Pinpoint the cell where the given text exists, returning its [X, Y] midpoint coordinate. 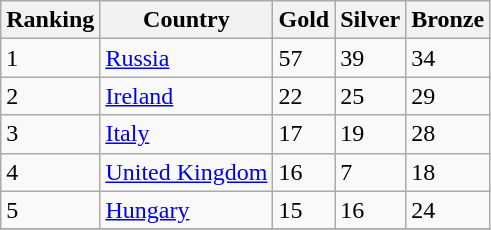
Gold [304, 20]
18 [448, 172]
7 [370, 172]
1 [50, 58]
Silver [370, 20]
15 [304, 210]
Country [186, 20]
22 [304, 96]
57 [304, 58]
Ireland [186, 96]
Italy [186, 134]
29 [448, 96]
39 [370, 58]
34 [448, 58]
Bronze [448, 20]
19 [370, 134]
17 [304, 134]
Russia [186, 58]
25 [370, 96]
4 [50, 172]
24 [448, 210]
2 [50, 96]
Ranking [50, 20]
United Kingdom [186, 172]
Hungary [186, 210]
28 [448, 134]
5 [50, 210]
3 [50, 134]
